Provide the [X, Y] coordinate of the cell's center where the given text is located.  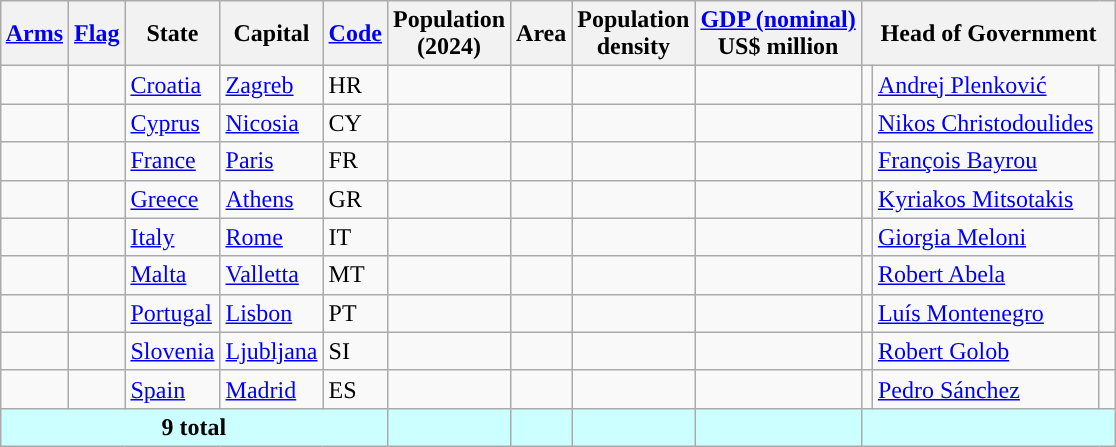
Kyriakos Mitsotakis [985, 199]
Italy [172, 237]
Population density [634, 34]
Capital [272, 34]
GR [355, 199]
Paris [272, 161]
Giorgia Meloni [985, 237]
Lisbon [272, 313]
Nicosia [272, 123]
Athens [272, 199]
François Bayrou [985, 161]
Area [542, 34]
Zagreb [272, 85]
ES [355, 389]
Luís Montenegro [985, 313]
Nikos Christodoulides [985, 123]
Head of Government [988, 34]
Spain [172, 389]
Ljubljana [272, 351]
Portugal [172, 313]
IT [355, 237]
SI [355, 351]
Cyprus [172, 123]
Population (2024) [448, 34]
Robert Golob [985, 351]
France [172, 161]
Code [355, 34]
Rome [272, 237]
Greece [172, 199]
FR [355, 161]
CY [355, 123]
Malta [172, 275]
Madrid [272, 389]
PT [355, 313]
Valletta [272, 275]
HR [355, 85]
State [172, 34]
Andrej Plenković [985, 85]
Arms [34, 34]
Slovenia [172, 351]
Robert Abela [985, 275]
MT [355, 275]
Pedro Sánchez [985, 389]
9 total [194, 427]
Flag [97, 34]
GDP (nominal)US$ million [778, 34]
Croatia [172, 85]
